Return the (x, y) coordinate for the center point of the cell that contains the specified text.  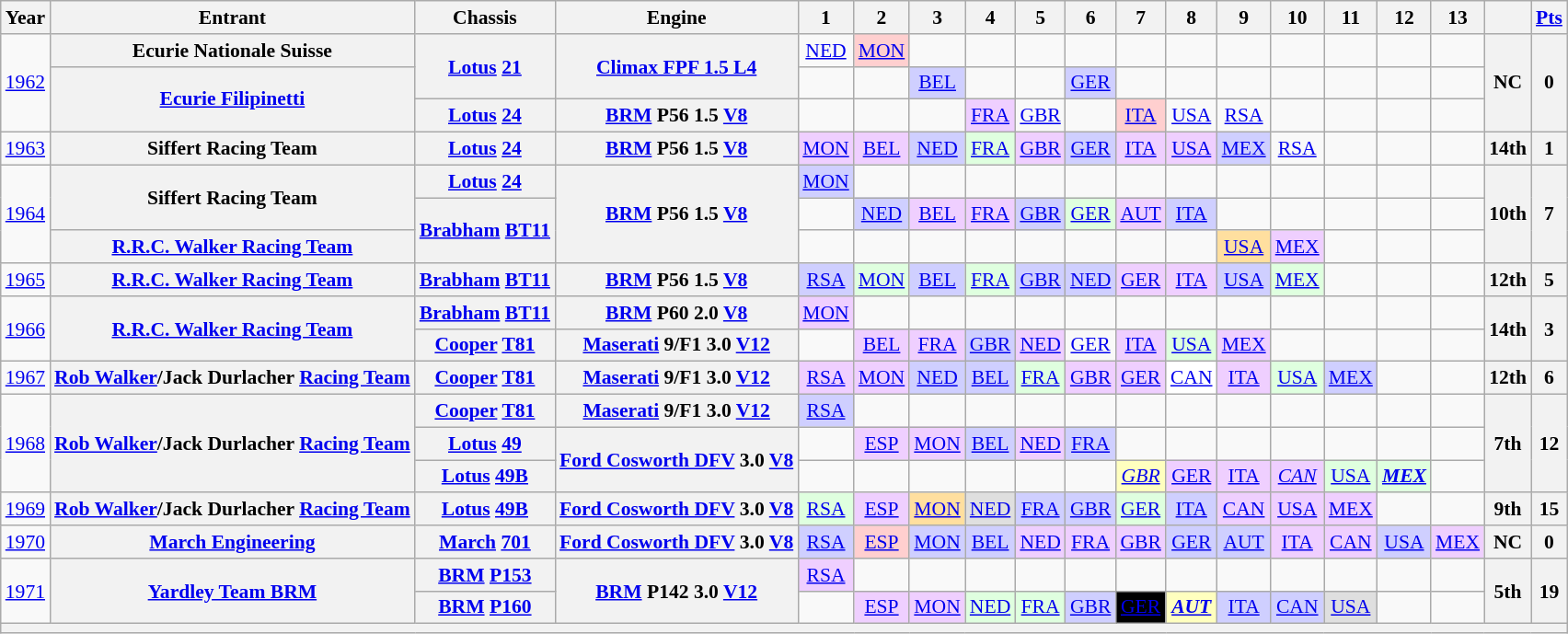
Yardley Team BRM (232, 591)
Ecurie Filipinetti (232, 99)
5th (1507, 591)
Climax FPF 1.5 L4 (676, 66)
1964 (26, 213)
15 (1550, 510)
13 (1458, 17)
Lotus 49 (485, 444)
1965 (26, 280)
1970 (26, 542)
BRM P160 (485, 607)
1962 (26, 83)
Ecurie Nationale Suisse (232, 51)
9 (1244, 17)
Year (26, 17)
10th (1507, 213)
1968 (26, 444)
8 (1192, 17)
1971 (26, 591)
Engine (676, 17)
Pts (1550, 17)
11 (1351, 17)
1966 (26, 329)
10 (1297, 17)
BRM P60 2.0 V8 (676, 313)
BRM P142 3.0 V12 (676, 591)
1967 (26, 378)
March Engineering (232, 542)
9th (1507, 510)
Chassis (485, 17)
1963 (26, 149)
1969 (26, 510)
2 (882, 17)
Lotus 21 (485, 66)
March 701 (485, 542)
BRM P153 (485, 575)
19 (1550, 591)
7th (1507, 444)
Entrant (232, 17)
4 (990, 17)
